Detect which cell encompasses the target text, then output its (x, y) center coordinate. 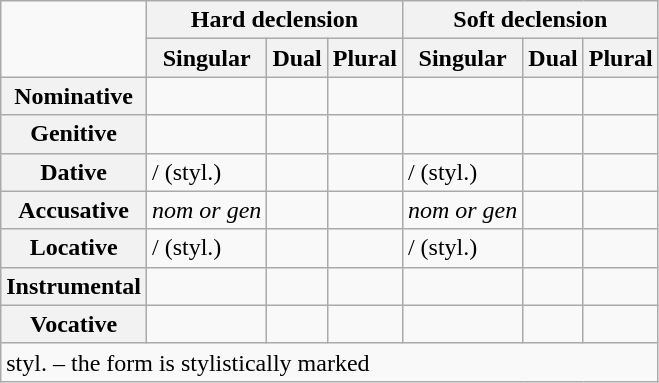
Nominative (74, 96)
Vocative (74, 324)
Accusative (74, 210)
Genitive (74, 134)
Instrumental (74, 286)
Hard declension (274, 20)
Soft declension (530, 20)
Locative (74, 248)
Dative (74, 172)
styl. – the form is stylistically marked (330, 362)
